Locate the cell with the specified text and output its (X, Y) center coordinate. 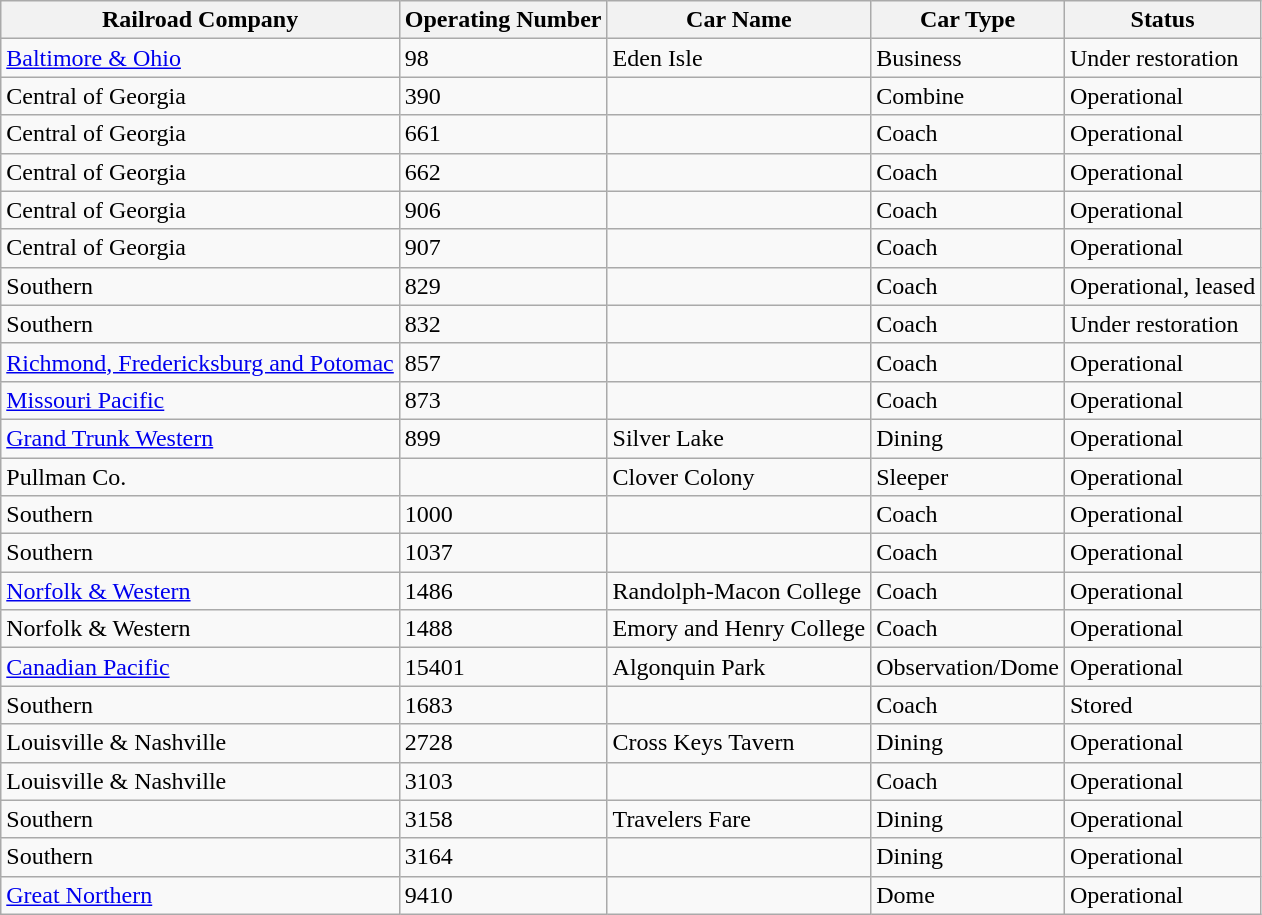
Eden Isle (739, 58)
390 (503, 96)
Business (968, 58)
15401 (503, 667)
1037 (503, 553)
Baltimore & Ohio (200, 58)
661 (503, 134)
2728 (503, 743)
Cross Keys Tavern (739, 743)
Operational, leased (1162, 286)
9410 (503, 895)
Railroad Company (200, 20)
Clover Colony (739, 477)
899 (503, 438)
662 (503, 172)
3164 (503, 857)
Status (1162, 20)
Randolph-Macon College (739, 591)
907 (503, 248)
Dome (968, 895)
Pullman Co. (200, 477)
Observation/Dome (968, 667)
Travelers Fare (739, 819)
1488 (503, 629)
906 (503, 210)
Combine (968, 96)
1486 (503, 591)
1000 (503, 515)
Car Name (739, 20)
873 (503, 400)
98 (503, 58)
Grand Trunk Western (200, 438)
Car Type (968, 20)
Silver Lake (739, 438)
829 (503, 286)
Emory and Henry College (739, 629)
Stored (1162, 705)
1683 (503, 705)
3103 (503, 781)
Sleeper (968, 477)
Algonquin Park (739, 667)
Missouri Pacific (200, 400)
Operating Number (503, 20)
Great Northern (200, 895)
Richmond, Fredericksburg and Potomac (200, 362)
Canadian Pacific (200, 667)
857 (503, 362)
832 (503, 324)
3158 (503, 819)
